Determine the (x, y) coordinate at the center of the cell enclosing the given text.  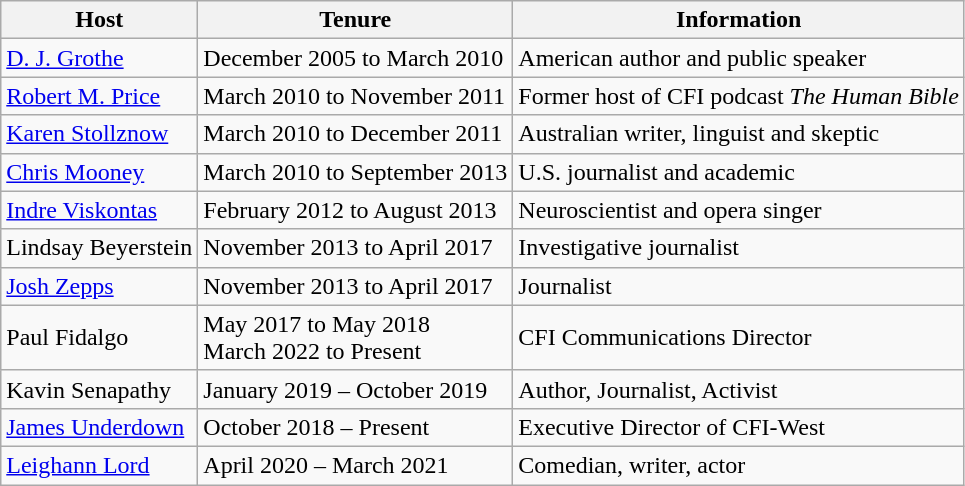
December 2005 to March 2010 (356, 58)
Leighann Lord (100, 465)
Chris Mooney (100, 172)
January 2019 – October 2019 (356, 389)
May 2017 to May 2018March 2022 to Present (356, 338)
Robert M. Price (100, 96)
Josh Zepps (100, 286)
Information (739, 20)
Paul Fidalgo (100, 338)
U.S. journalist and academic (739, 172)
Host (100, 20)
March 2010 to November 2011 (356, 96)
Former host of CFI podcast The Human Bible (739, 96)
Lindsay Beyerstein (100, 248)
Author, Journalist, Activist (739, 389)
February 2012 to August 2013 (356, 210)
Australian writer, linguist and skeptic (739, 134)
D. J. Grothe (100, 58)
Comedian, writer, actor (739, 465)
April 2020 – March 2021 (356, 465)
Karen Stollznow (100, 134)
Tenure (356, 20)
March 2010 to September 2013 (356, 172)
October 2018 – Present (356, 427)
James Underdown (100, 427)
Investigative journalist (739, 248)
Neuroscientist and opera singer (739, 210)
Kavin Senapathy (100, 389)
Indre Viskontas (100, 210)
American author and public speaker (739, 58)
Executive Director of CFI-West (739, 427)
CFI Communications Director (739, 338)
Journalist (739, 286)
March 2010 to December 2011 (356, 134)
